Search for the cell housing the specified text and yield its (X, Y) center coordinate. 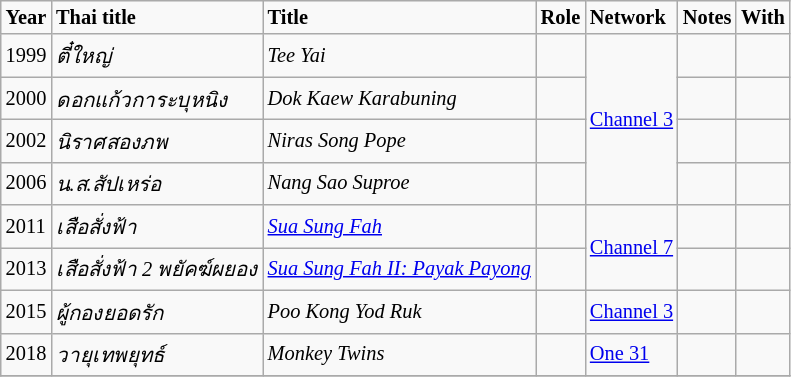
ผู้กองยอดรัก (157, 312)
2018 (26, 354)
Notes (707, 17)
2013 (26, 268)
วายุเทพยุทธ์ (157, 354)
Niras Song Pope (400, 140)
Sua Sung Fah (400, 226)
2006 (26, 184)
เสือสั่งฟ้า (157, 226)
Network (632, 17)
Sua Sung Fah II: Payak Payong (400, 268)
Dok Kaew Karabuning (400, 98)
Title (400, 17)
Nang Sao Suproe (400, 184)
2011 (26, 226)
Channel 7 (632, 248)
Monkey Twins (400, 354)
เสือสั่งฟ้า 2 พยัคฆ์ผยอง (157, 268)
ตี๋ใหญ่ (157, 56)
Role (560, 17)
With (762, 17)
2015 (26, 312)
น.ส.สัปเหร่อ (157, 184)
One 31 (632, 354)
2002 (26, 140)
Poo Kong Yod Ruk (400, 312)
Thai title (157, 17)
นิราศสองภพ (157, 140)
2000 (26, 98)
1999 (26, 56)
Tee Yai (400, 56)
ดอกแก้วการะบุหนิง (157, 98)
Year (26, 17)
